Find where the given text appears and provide that cell's center as (X, Y) coordinate. 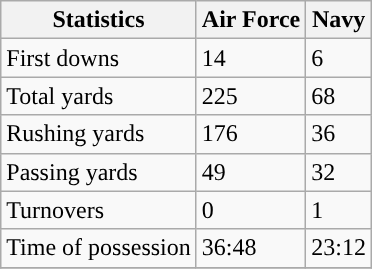
Statistics (99, 20)
Passing yards (99, 172)
176 (250, 134)
6 (339, 58)
68 (339, 96)
0 (250, 210)
36 (339, 134)
First downs (99, 58)
Rushing yards (99, 134)
Turnovers (99, 210)
14 (250, 58)
Total yards (99, 96)
1 (339, 210)
Air Force (250, 20)
Navy (339, 20)
49 (250, 172)
225 (250, 96)
36:48 (250, 248)
Time of possession (99, 248)
32 (339, 172)
23:12 (339, 248)
